For the text-containing cell, return its midpoint in [X, Y] coordinate format. 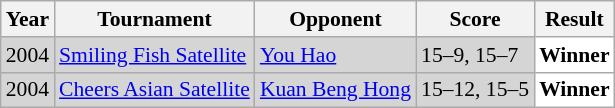
15–12, 15–5 [475, 90]
15–9, 15–7 [475, 55]
You Hao [336, 55]
Tournament [154, 19]
Score [475, 19]
Result [574, 19]
Kuan Beng Hong [336, 90]
Opponent [336, 19]
Year [28, 19]
Cheers Asian Satellite [154, 90]
Smiling Fish Satellite [154, 55]
